Extract the [X, Y] coordinate from the center of the cell holding the provided text.  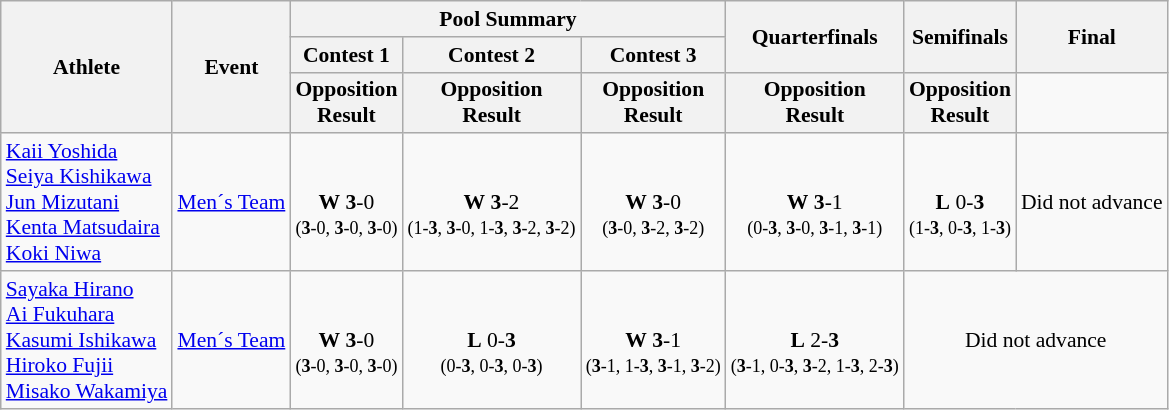
Quarterfinals [815, 36]
Contest 1 [346, 55]
Semifinals [960, 36]
W 3-1(0-3, 3-0, 3-1, 3-1) [815, 203]
W 3-2(1-3, 3-0, 1-3, 3-2, 3-2) [491, 203]
Contest 2 [491, 55]
Kaii YoshidaSeiya KishikawaJun MizutaniKenta MatsudairaKoki Niwa [87, 203]
L 0-3(1-3, 0-3, 1-3) [960, 203]
W 3-1(3-1, 1-3, 3-1, 3-2) [654, 340]
Sayaka HiranoAi FukuharaKasumi IshikawaHiroko FujiiMisako Wakamiya [87, 340]
Final [1092, 36]
Event [231, 67]
L 0-3(0-3, 0-3, 0-3) [491, 340]
L 2-3(3-1, 0-3, 3-2, 1-3, 2-3) [815, 340]
Pool Summary [508, 19]
Contest 3 [654, 55]
W 3-0(3-0, 3-2, 3-2) [654, 203]
Athlete [87, 67]
